From the cell containing the given text, extract its center point as [x, y] coordinate. 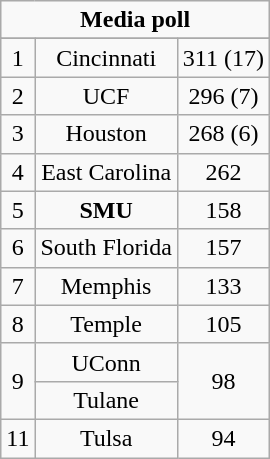
UConn [106, 362]
8 [18, 324]
296 (7) [223, 96]
2 [18, 96]
94 [223, 438]
Media poll [136, 20]
262 [223, 172]
Temple [106, 324]
East Carolina [106, 172]
4 [18, 172]
7 [18, 286]
Tulsa [106, 438]
311 (17) [223, 58]
Cincinnati [106, 58]
South Florida [106, 248]
Tulane [106, 400]
133 [223, 286]
98 [223, 381]
105 [223, 324]
158 [223, 210]
6 [18, 248]
1 [18, 58]
9 [18, 381]
11 [18, 438]
268 (6) [223, 134]
Memphis [106, 286]
Houston [106, 134]
SMU [106, 210]
5 [18, 210]
UCF [106, 96]
3 [18, 134]
157 [223, 248]
